Detect which cell encompasses the target text, then output its (X, Y) center coordinate. 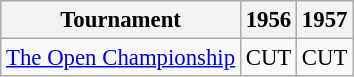
1956 (268, 20)
1957 (325, 20)
Tournament (121, 20)
The Open Championship (121, 58)
